Provide the [X, Y] coordinate of the cell's center where the given text is located.  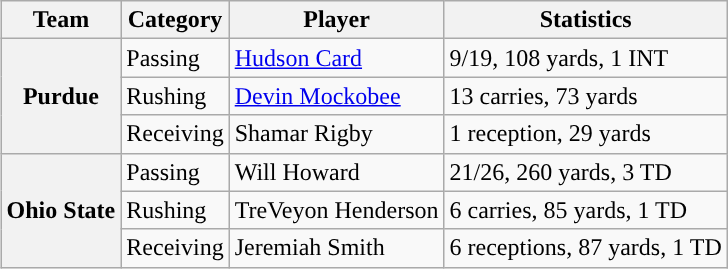
13 carries, 73 yards [586, 96]
9/19, 108 yards, 1 INT [586, 58]
Will Howard [336, 172]
Devin Mockobee [336, 96]
1 reception, 29 yards [586, 134]
Team [61, 20]
Category [175, 20]
Player [336, 20]
Statistics [586, 20]
6 receptions, 87 yards, 1 TD [586, 248]
Hudson Card [336, 58]
6 carries, 85 yards, 1 TD [586, 210]
Ohio State [61, 210]
TreVeyon Henderson [336, 210]
Purdue [61, 96]
Shamar Rigby [336, 134]
21/26, 260 yards, 3 TD [586, 172]
Jeremiah Smith [336, 248]
